Determine the (X, Y) coordinate at the center of the cell enclosing the given text.  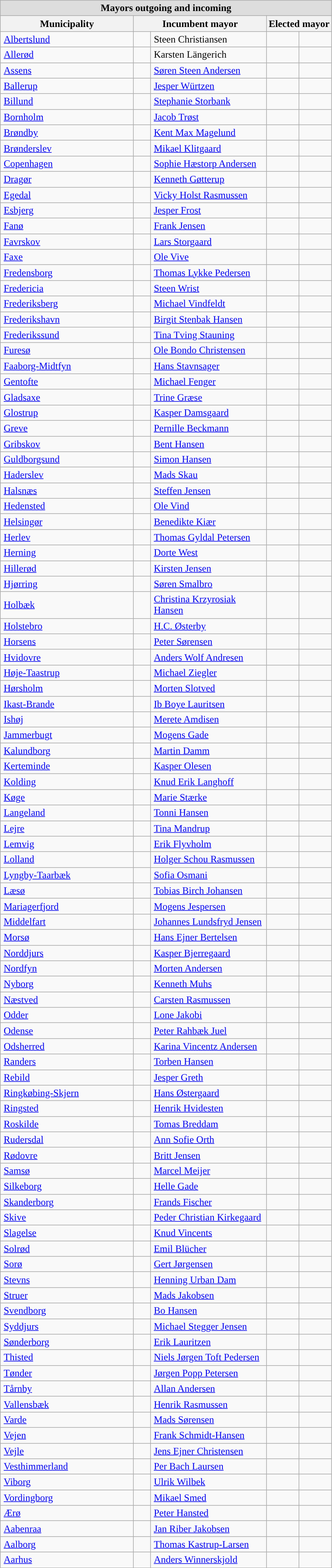
Hans Østergaard (209, 1093)
Middelfart (67, 922)
Frederikshavn (67, 319)
Søren Steen Andersen (209, 70)
Brøndby (67, 132)
Karina Vincentz Andersen (209, 1046)
Dragør (67, 179)
Torben Hansen (209, 1062)
Jens Ejner Christensen (209, 1451)
Ann Sofie Orth (209, 1140)
Thomas Gyldal Petersen (209, 537)
Samsø (67, 1171)
Tobias Birch Johansen (209, 891)
Vejen (67, 1435)
Elected mayor (299, 24)
Esbjerg (67, 211)
Langeland (67, 813)
Michael Vindfeldt (209, 304)
Steen Wrist (209, 288)
Knud Erik Langhoff (209, 782)
Thomas Lykke Pedersen (209, 273)
Peter Rahbæk Juel (209, 1031)
Aabenraa (67, 1529)
Odsherred (67, 1046)
Mikael Klitgaard (209, 148)
Erik Lauritzen (209, 1342)
Simon Hansen (209, 460)
Jørgen Popp Petersen (209, 1373)
Skanderborg (67, 1202)
Trine Græse (209, 397)
Kerteminde (67, 766)
Ole Bondo Christensen (209, 350)
Incumbent mayor (200, 24)
Høje-Taastrup (67, 673)
Helle Gade (209, 1186)
Skive (67, 1218)
Mads Skau (209, 475)
Faaborg-Midtfyn (67, 366)
Solrød (67, 1249)
Tønder (67, 1373)
Kenneth Muhs (209, 984)
Bo Hansen (209, 1311)
Helsingør (67, 522)
Roskilde (67, 1124)
Næstved (67, 1000)
Lejre (67, 828)
Rebild (67, 1077)
Ulrik Wilbek (209, 1482)
Furesø (67, 350)
Benedikte Kiær (209, 522)
Municipality (67, 24)
Fredericia (67, 288)
Per Bach Laursen (209, 1467)
Frank Jensen (209, 226)
Stephanie Storbank (209, 101)
Henning Urban Dam (209, 1280)
Aalborg (67, 1544)
Frank Schmidt-Hansen (209, 1435)
Fanø (67, 226)
Vordingborg (67, 1498)
Hedensted (67, 506)
Randers (67, 1062)
Lars Storgaard (209, 242)
Holstebro (67, 626)
Mariagerfjord (67, 906)
Gert Jørgensen (209, 1264)
Kenneth Gøtterup (209, 179)
Vejle (67, 1451)
Henrik Hvidesten (209, 1108)
Peter Sørensen (209, 642)
Thisted (67, 1357)
Lyngby-Taarbæk (67, 875)
Odense (67, 1031)
Hørsholm (67, 688)
Odder (67, 1015)
Egedal (67, 195)
Steen Christiansen (209, 39)
Nordfyn (67, 969)
Gladsaxe (67, 397)
Lolland (67, 859)
Jan Riber Jakobsen (209, 1529)
Kolding (67, 782)
Bent Hansen (209, 444)
Kasper Damsgaard (209, 413)
Herning (67, 553)
Hvidovre (67, 657)
Mikael Smed (209, 1498)
Copenhagen (67, 164)
Tina Mandrup (209, 828)
Ole Vive (209, 257)
Hans Ejner Bertelsen (209, 937)
Carsten Rasmussen (209, 1000)
Erik Flyvholm (209, 844)
Fredensborg (67, 273)
Karsten Längerich (209, 55)
Merete Amdisen (209, 720)
Vesthimmerland (67, 1467)
Kasper Bjerregaard (209, 953)
Nyborg (67, 984)
Frederiksberg (67, 304)
Hans Stavnsager (209, 366)
Læsø (67, 891)
Kirsten Jensen (209, 568)
Ib Boye Lauritsen (209, 704)
Sophie Hæstorp Andersen (209, 164)
Kasper Olesen (209, 766)
Martin Damm (209, 751)
Albertslund (67, 39)
Assens (67, 70)
Aarhus (67, 1560)
Ikast-Brande (67, 704)
Holbæk (67, 605)
Frands Fischer (209, 1202)
Emil Blücher (209, 1249)
Stevns (67, 1280)
Marcel Meijer (209, 1171)
Ballerup (67, 86)
Vicky Holst Rasmussen (209, 195)
Favrskov (67, 242)
Bornholm (67, 117)
Mogens Jespersen (209, 906)
Norddjurs (67, 953)
Tomas Breddam (209, 1124)
Morten Andersen (209, 969)
Svendborg (67, 1311)
Peder Christian Kirkegaard (209, 1218)
H.C. Østerby (209, 626)
Syddjurs (67, 1326)
Mads Jakobsen (209, 1295)
Jacob Trøst (209, 117)
Silkeborg (67, 1186)
Jesper Frost (209, 211)
Holger Schou Rasmussen (209, 859)
Hillerød (67, 568)
Jesper Greth (209, 1077)
Henrik Rasmussen (209, 1404)
Allan Andersen (209, 1389)
Herlev (67, 537)
Rudersdal (67, 1140)
Christina Krzyrosiak Hansen (209, 605)
Køge (67, 797)
Lone Jakobi (209, 1015)
Lemvig (67, 844)
Sorø (67, 1264)
Ishøj (67, 720)
Horsens (67, 642)
Billund (67, 101)
Varde (67, 1420)
Michael Stegger Jensen (209, 1326)
Michael Fenger (209, 381)
Guldborgsund (67, 460)
Jesper Würtzen (209, 86)
Vallensbæk (67, 1404)
Ringsted (67, 1108)
Brønderslev (67, 148)
Johannes Lundsfryd Jensen (209, 922)
Frederikssund (67, 335)
Struer (67, 1295)
Ærø (67, 1513)
Mayors outgoing and incoming (166, 8)
Marie Stærke (209, 797)
Michael Ziegler (209, 673)
Slagelse (67, 1233)
Ringkøbing-Skjern (67, 1093)
Mogens Gade (209, 735)
Allerød (67, 55)
Faxe (67, 257)
Mads Sørensen (209, 1420)
Anders Winnerskjold (209, 1560)
Greve (67, 428)
Morsø (67, 937)
Halsnæs (67, 491)
Steffen Jensen (209, 491)
Haderslev (67, 475)
Sønderborg (67, 1342)
Gentofte (67, 381)
Birgit Stenbak Hansen (209, 319)
Tårnby (67, 1389)
Knud Vincents (209, 1233)
Tina Tving Stauning (209, 335)
Sofia Osmani (209, 875)
Hjørring (67, 584)
Britt Jensen (209, 1155)
Kalundborg (67, 751)
Morten Slotved (209, 688)
Glostrup (67, 413)
Viborg (67, 1482)
Thomas Kastrup-Larsen (209, 1544)
Pernille Beckmann (209, 428)
Søren Smalbro (209, 584)
Niels Jørgen Toft Pedersen (209, 1357)
Ole Vind (209, 506)
Anders Wolf Andresen (209, 657)
Tonni Hansen (209, 813)
Kent Max Magelund (209, 132)
Dorte West (209, 553)
Rødovre (67, 1155)
Jammerbugt (67, 735)
Peter Hansted (209, 1513)
Gribskov (67, 444)
